From the cell containing the given text, extract its center point as [X, Y] coordinate. 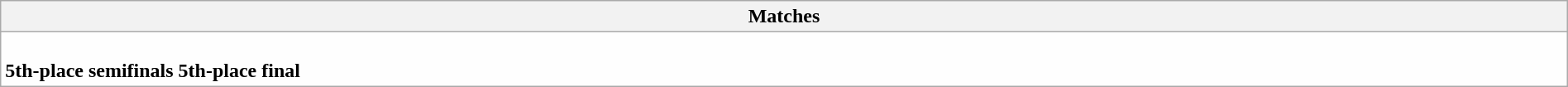
5th-place semifinals 5th-place final [784, 60]
Matches [784, 17]
